Find where the given text appears and provide that cell's center as [X, Y] coordinate. 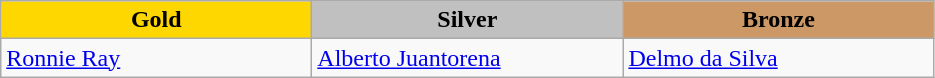
Silver [468, 20]
Bronze [778, 20]
Gold [156, 20]
Alberto Juantorena [468, 58]
Delmo da Silva [778, 58]
Ronnie Ray [156, 58]
